Return [X, Y] of the center of cell containing provided text 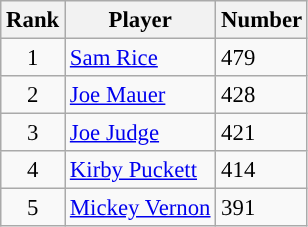
479 [262, 58]
Number [262, 20]
391 [262, 208]
4 [33, 170]
421 [262, 133]
5 [33, 208]
3 [33, 133]
2 [33, 95]
Kirby Puckett [140, 170]
Rank [33, 20]
Sam Rice [140, 58]
414 [262, 170]
Mickey Vernon [140, 208]
Joe Judge [140, 133]
Joe Mauer [140, 95]
1 [33, 58]
Player [140, 20]
428 [262, 95]
